Provide the (X, Y) coordinate of the cell's center where the given text is located.  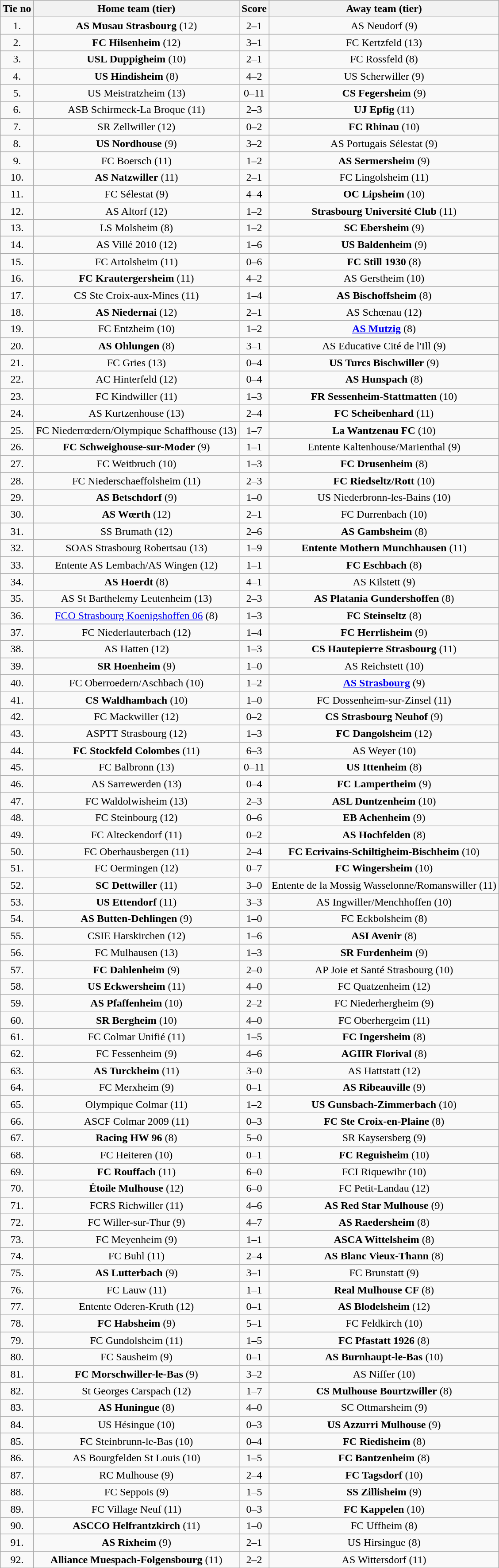
55. (17, 936)
6–3 (254, 751)
FC Village Neuf (11) (136, 1509)
FC Drusenheim (8) (384, 464)
32. (17, 548)
FC Morschwiller-le-Bas (9) (136, 1374)
FC Scheibenhard (11) (384, 413)
ASCF Colmar 2009 (11) (136, 1121)
AS Blodelsheim (12) (384, 1307)
CS Ste Croix-aux-Mines (11) (136, 295)
FC Oberhausbergen (11) (136, 852)
FR Sessenheim-Stattmatten (10) (384, 396)
25. (17, 430)
24. (17, 413)
Entente AS Lembach/AS Wingen (12) (136, 565)
31. (17, 531)
AS Ribeauville (9) (384, 1088)
FCO Strasbourg Koenigshoffen 06 (8) (136, 616)
AS Schœnau (12) (384, 312)
AS Butten-Dehlingen (9) (136, 919)
FC Alteckendorf (11) (136, 835)
FC Lampertheim (9) (384, 784)
50. (17, 852)
4–7 (254, 1222)
4–1 (254, 582)
4. (17, 76)
FC Bantzenheim (8) (384, 1458)
58. (17, 986)
23. (17, 396)
FC Uffheim (8) (384, 1525)
EB Achenheim (9) (384, 818)
77. (17, 1307)
53. (17, 902)
Entente Kaltenhouse/Marienthal (9) (384, 447)
AS Wœrth (12) (136, 515)
FC Steinbrunn-le-Bas (10) (136, 1441)
Score (254, 9)
33. (17, 565)
39. (17, 666)
AS Raedersheim (8) (384, 1222)
FC Ingersheim (8) (384, 1037)
69. (17, 1172)
Entente Mothern Munchhausen (11) (384, 548)
82. (17, 1391)
64. (17, 1088)
ASCA Wittelsheim (8) (384, 1239)
85. (17, 1441)
FC Meyenheim (9) (136, 1239)
84. (17, 1425)
2. (17, 43)
86. (17, 1458)
74. (17, 1256)
20. (17, 346)
AS Neudorf (9) (384, 26)
AS Platania Gundershoffen (8) (384, 599)
2–6 (254, 531)
59. (17, 1003)
AS Pfaffenheim (10) (136, 1003)
3. (17, 59)
AP Joie et Santé Strasbourg (10) (384, 969)
FC Wingersheim (10) (384, 868)
92. (17, 1559)
Strasbourg Université Club (11) (384, 211)
AS Sarrewerden (13) (136, 784)
ASCCO Helfrantzkirch (11) (136, 1525)
US Eckwersheim (11) (136, 986)
La Wantzenau FC (10) (384, 430)
76. (17, 1290)
SS Zillisheim (9) (384, 1492)
FC Artolsheim (11) (136, 262)
0–7 (254, 868)
FC Riedisheim (8) (384, 1441)
CSIE Harskirchen (12) (136, 936)
US Ittenheim (8) (384, 767)
AS Hunspach (8) (384, 379)
AS Kurtzenhouse (13) (136, 413)
Entente de la Mossig Wasselonne/Romanswiller (11) (384, 885)
FC Eschbach (8) (384, 565)
21. (17, 363)
FC Ste Croix-en-Plaine (8) (384, 1121)
AS Burnhaupt-le-Bas (10) (384, 1357)
US Niederbronn-les-Bains (10) (384, 498)
CS Hautepierre Strasbourg (11) (384, 649)
FC Hilsenheim (12) (136, 43)
49. (17, 835)
87. (17, 1475)
FC Petit-Landau (12) (384, 1189)
1. (17, 26)
SC Dettwiller (11) (136, 885)
FCRS Richwiller (11) (136, 1205)
FCI Riquewihr (10) (384, 1172)
US Hindisheim (8) (136, 76)
79. (17, 1340)
19. (17, 329)
3–3 (254, 902)
41. (17, 700)
7. (17, 127)
Alliance Muespach-Folgensbourg (11) (136, 1559)
FC Herrlisheim (9) (384, 632)
Tie no (17, 9)
AS Gerstheim (10) (384, 279)
91. (17, 1542)
AS Natzwiller (11) (136, 177)
75. (17, 1273)
AS Reichstett (10) (384, 666)
FC Balbronn (13) (136, 767)
83. (17, 1408)
78. (17, 1324)
US Turcs Bischwiller (9) (384, 363)
13. (17, 228)
62. (17, 1054)
US Baldenheim (9) (384, 245)
29. (17, 498)
56. (17, 952)
AS Ohlungen (8) (136, 346)
AS Sermersheim (9) (384, 160)
FC Still 1930 (8) (384, 262)
Étoile Mulhouse (12) (136, 1189)
48. (17, 818)
27. (17, 464)
AS Mutzig (8) (384, 329)
CS Fegersheim (9) (384, 93)
FC Eckbolsheim (8) (384, 919)
FC Willer-sur-Thur (9) (136, 1222)
70. (17, 1189)
SR Furdenheim (9) (384, 952)
88. (17, 1492)
FC Entzheim (10) (136, 329)
AS Ingwiller/Menchhoffen (10) (384, 902)
AS Strasbourg (9) (384, 683)
18. (17, 312)
5–1 (254, 1324)
FC Kappelen (10) (384, 1509)
ASB Schirmeck-La Broque (11) (136, 110)
57. (17, 969)
AS Educative Cité de l'Ill (9) (384, 346)
72. (17, 1222)
26. (17, 447)
US Scherwiller (9) (384, 76)
AS Altorf (12) (136, 211)
SOAS Strasbourg Robertsau (13) (136, 548)
FC Quatzenheim (12) (384, 986)
AS Bischoffsheim (8) (384, 295)
60. (17, 1020)
47. (17, 801)
FC Buhl (11) (136, 1256)
CS Strasbourg Neuhof (9) (384, 716)
FC Sausheim (9) (136, 1357)
SC Ottmarsheim (9) (384, 1408)
81. (17, 1374)
SR Kaysersberg (9) (384, 1138)
FC Lauw (11) (136, 1290)
42. (17, 716)
US Meistratzheim (13) (136, 93)
AS Betschdorf (9) (136, 498)
UJ Epfig (11) (384, 110)
CS Waldhambach (10) (136, 700)
FC Colmar Unifié (11) (136, 1037)
30. (17, 515)
OC Lipsheim (10) (384, 194)
AS Wittersdorf (11) (384, 1559)
FC Riedseltz/Rott (10) (384, 480)
1–9 (254, 548)
10. (17, 177)
17. (17, 295)
44. (17, 751)
ASPTT Strasbourg (12) (136, 733)
AS Niffer (10) (384, 1374)
AS Weyer (10) (384, 751)
FC Rouffach (11) (136, 1172)
45. (17, 767)
Home team (tier) (136, 9)
FC Brunstatt (9) (384, 1273)
6. (17, 110)
FC Stockfeld Colombes (11) (136, 751)
8. (17, 143)
FC Tagsdorf (10) (384, 1475)
FC Rhinau (10) (384, 127)
AS Villé 2010 (12) (136, 245)
Real Mulhouse CF (8) (384, 1290)
AS Bourgfelden St Louis (10) (136, 1458)
ASI Avenir (8) (384, 936)
FC Heiteren (10) (136, 1155)
FC Steinseltz (8) (384, 616)
US Nordhouse (9) (136, 143)
FC Seppois (9) (136, 1492)
65. (17, 1104)
37. (17, 632)
38. (17, 649)
FC Niederlauterbach (12) (136, 632)
FC Krautergersheim (11) (136, 279)
5. (17, 93)
63. (17, 1071)
Olympique Colmar (11) (136, 1104)
AS Musau Strasbourg (12) (136, 26)
54. (17, 919)
FC Dossenheim-sur-Zinsel (11) (384, 700)
FC Boersch (11) (136, 160)
5–0 (254, 1138)
FC Niederschaeffolsheim (11) (136, 480)
FC Weitbruch (10) (136, 464)
FC Waldolwisheim (13) (136, 801)
AS Kilstett (9) (384, 582)
AS Hatten (12) (136, 649)
FC Kertzfeld (13) (384, 43)
52. (17, 885)
AS Gambsheim (8) (384, 531)
73. (17, 1239)
RC Mulhouse (9) (136, 1475)
AS Portugais Sélestat (9) (384, 143)
FC Mulhausen (13) (136, 952)
34. (17, 582)
46. (17, 784)
AS Hochfelden (8) (384, 835)
89. (17, 1509)
FC Dahlenheim (9) (136, 969)
90. (17, 1525)
US Ettendorf (11) (136, 902)
AS Blanc Vieux-Thann (8) (384, 1256)
Racing HW 96 (8) (136, 1138)
68. (17, 1155)
FC Sélestat (9) (136, 194)
FC Fessenheim (9) (136, 1054)
AGIIR Florival (8) (384, 1054)
FC Schweighouse-sur-Moder (9) (136, 447)
SR Hoenheim (9) (136, 666)
FC Durrenbach (10) (384, 515)
Away team (tier) (384, 9)
FC Kindwiller (11) (136, 396)
9. (17, 160)
SR Zellwiller (12) (136, 127)
FC Oberroedern/Aschbach (10) (136, 683)
80. (17, 1357)
51. (17, 868)
FC Dangolsheim (12) (384, 733)
28. (17, 480)
36. (17, 616)
35. (17, 599)
SC Ebersheim (9) (384, 228)
St Georges Carspach (12) (136, 1391)
Entente Oderen-Kruth (12) (136, 1307)
SS Brumath (12) (136, 531)
US Azzurri Mulhouse (9) (384, 1425)
FC Gundolsheim (11) (136, 1340)
US Hésingue (10) (136, 1425)
US Gunsbach-Zimmerbach (10) (384, 1104)
FC Oermingen (12) (136, 868)
22. (17, 379)
FC Ecrivains-Schiltigheim-Bischheim (10) (384, 852)
43. (17, 733)
AS Red Star Mulhouse (9) (384, 1205)
14. (17, 245)
40. (17, 683)
FC Reguisheim (10) (384, 1155)
SR Bergheim (10) (136, 1020)
AS St Barthelemy Leutenheim (13) (136, 599)
16. (17, 279)
FC Merxheim (9) (136, 1088)
USL Duppigheim (10) (136, 59)
FC Steinbourg (12) (136, 818)
LS Molsheim (8) (136, 228)
67. (17, 1138)
AS Turckheim (11) (136, 1071)
FC Rossfeld (8) (384, 59)
US Hirsingue (8) (384, 1542)
4–4 (254, 194)
AC Hinterfeld (12) (136, 379)
ASL Duntzenheim (10) (384, 801)
66. (17, 1121)
FC Mackwiller (12) (136, 716)
12. (17, 211)
AS Huningue (8) (136, 1408)
FC Oberhergeim (11) (384, 1020)
FC Lingolsheim (11) (384, 177)
CS Mulhouse Bourtzwiller (8) (384, 1391)
FC Habsheim (9) (136, 1324)
71. (17, 1205)
FC Feldkirch (10) (384, 1324)
11. (17, 194)
2–0 (254, 969)
61. (17, 1037)
FC Niederhergheim (9) (384, 1003)
FC Pfastatt 1926 (8) (384, 1340)
AS Hattstatt (12) (384, 1071)
AS Niedernai (12) (136, 312)
FC Gries (13) (136, 363)
FC Niederrœdern/Olympique Schaffhouse (13) (136, 430)
15. (17, 262)
AS Hoerdt (8) (136, 582)
AS Rixheim (9) (136, 1542)
AS Lutterbach (9) (136, 1273)
